Provide the [x, y] coordinate of the cell's center where the given text is located.  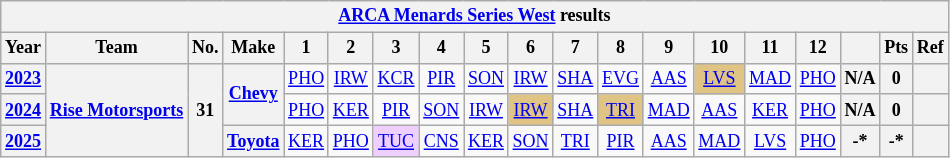
10 [720, 48]
Chevy [254, 94]
2025 [24, 140]
5 [486, 48]
2 [350, 48]
2023 [24, 78]
8 [621, 48]
12 [818, 48]
Year [24, 48]
Rise Motorsports [116, 110]
3 [396, 48]
ARCA Menards Series West results [474, 16]
1 [306, 48]
Ref [930, 48]
Pts [896, 48]
EVG [621, 78]
7 [576, 48]
CNS [442, 140]
9 [668, 48]
KCR [396, 78]
Team [116, 48]
11 [770, 48]
No. [206, 48]
Toyota [254, 140]
4 [442, 48]
31 [206, 110]
6 [530, 48]
TUC [396, 140]
Make [254, 48]
2024 [24, 110]
